From the cell containing the given text, extract its center point as [X, Y] coordinate. 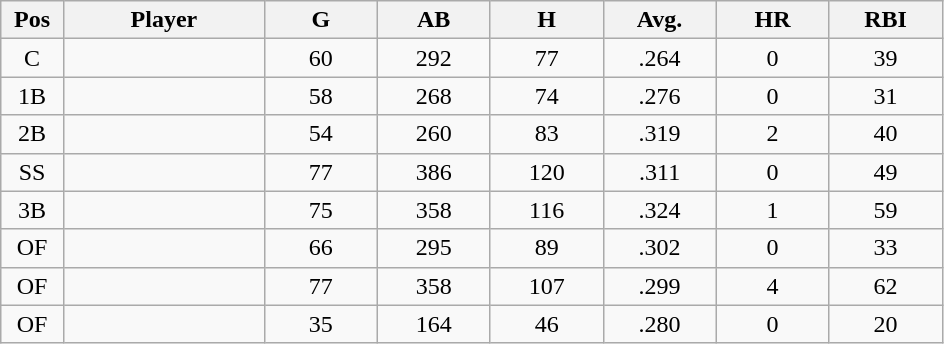
AB [434, 20]
292 [434, 58]
62 [886, 286]
164 [434, 324]
260 [434, 134]
20 [886, 324]
.264 [660, 58]
120 [546, 172]
46 [546, 324]
58 [320, 96]
.302 [660, 248]
268 [434, 96]
75 [320, 210]
.311 [660, 172]
RBI [886, 20]
.324 [660, 210]
1B [32, 96]
40 [886, 134]
.299 [660, 286]
60 [320, 58]
66 [320, 248]
39 [886, 58]
59 [886, 210]
SS [32, 172]
4 [772, 286]
Pos [32, 20]
HR [772, 20]
G [320, 20]
.280 [660, 324]
H [546, 20]
Avg. [660, 20]
89 [546, 248]
Player [164, 20]
83 [546, 134]
2B [32, 134]
35 [320, 324]
54 [320, 134]
33 [886, 248]
107 [546, 286]
.276 [660, 96]
295 [434, 248]
C [32, 58]
116 [546, 210]
74 [546, 96]
3B [32, 210]
.319 [660, 134]
31 [886, 96]
386 [434, 172]
1 [772, 210]
2 [772, 134]
49 [886, 172]
